Extract the [X, Y] coordinate from the center of the cell holding the provided text.  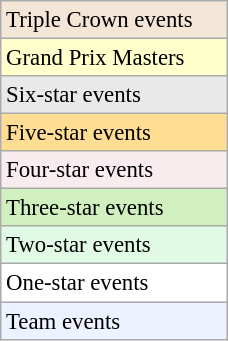
Four-star events [114, 170]
Five-star events [114, 133]
Three-star events [114, 208]
One-star events [114, 283]
Team events [114, 321]
Two-star events [114, 245]
Six-star events [114, 95]
Triple Crown events [114, 20]
Grand Prix Masters [114, 58]
